Search for the cell housing the specified text and yield its [X, Y] center coordinate. 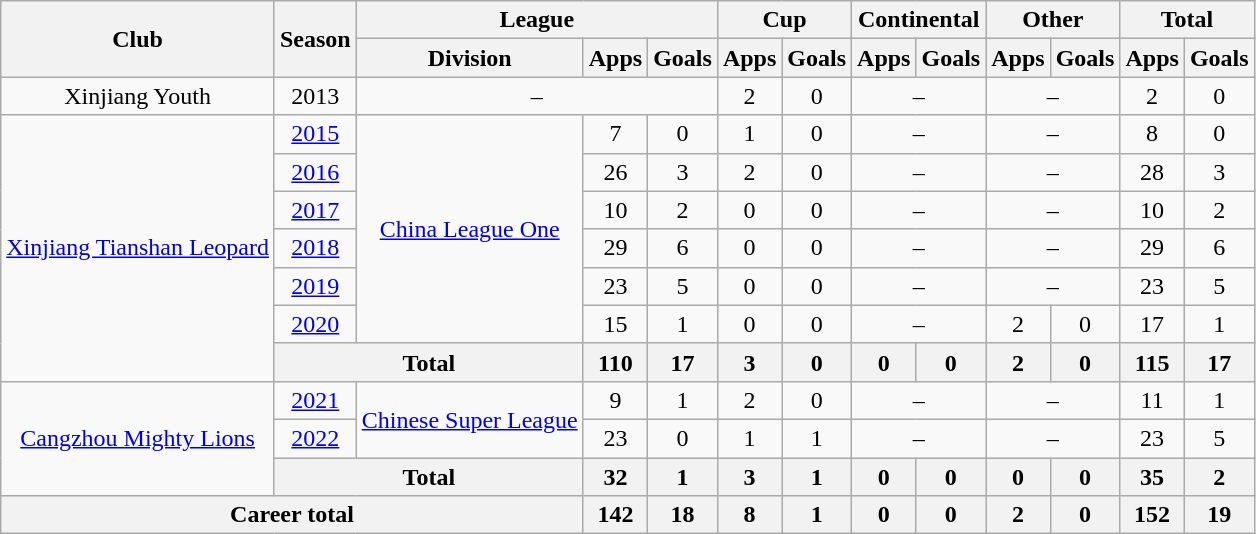
2022 [315, 438]
Cup [784, 20]
28 [1152, 172]
2021 [315, 400]
Continental [919, 20]
142 [615, 515]
League [536, 20]
9 [615, 400]
2015 [315, 134]
2013 [315, 96]
2019 [315, 286]
35 [1152, 477]
2020 [315, 324]
115 [1152, 362]
Chinese Super League [470, 419]
Xinjiang Youth [138, 96]
7 [615, 134]
19 [1219, 515]
Season [315, 39]
110 [615, 362]
Other [1053, 20]
Division [470, 58]
Cangzhou Mighty Lions [138, 438]
2016 [315, 172]
Career total [292, 515]
15 [615, 324]
26 [615, 172]
11 [1152, 400]
Xinjiang Tianshan Leopard [138, 248]
32 [615, 477]
2018 [315, 248]
2017 [315, 210]
China League One [470, 229]
18 [683, 515]
152 [1152, 515]
Club [138, 39]
